Detect which cell encompasses the target text, then output its (X, Y) center coordinate. 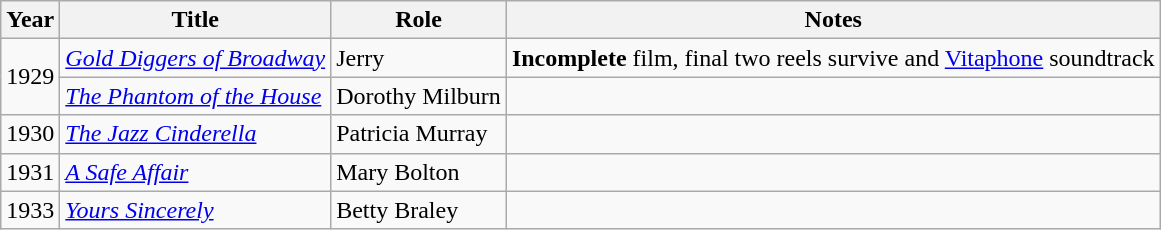
Incomplete film, final two reels survive and Vitaphone soundtrack (833, 58)
1931 (30, 172)
Dorothy Milburn (419, 96)
Jerry (419, 58)
Mary Bolton (419, 172)
Betty Braley (419, 210)
Title (196, 20)
1929 (30, 77)
1930 (30, 134)
The Phantom of the House (196, 96)
Gold Diggers of Broadway (196, 58)
Role (419, 20)
Patricia Murray (419, 134)
Year (30, 20)
The Jazz Cinderella (196, 134)
Notes (833, 20)
A Safe Affair (196, 172)
1933 (30, 210)
Yours Sincerely (196, 210)
